Extract the (x, y) coordinate from the center of the cell holding the provided text.  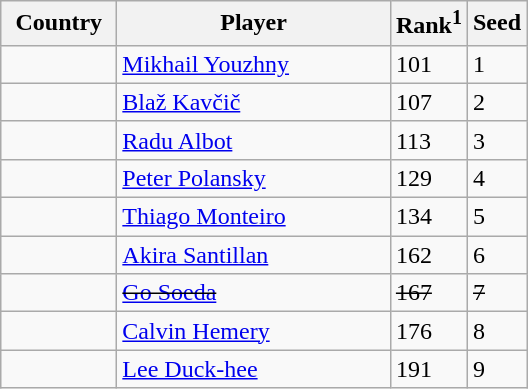
Blaž Kavčič (254, 102)
Akira Santillan (254, 255)
3 (496, 140)
4 (496, 178)
1 (496, 64)
129 (428, 178)
8 (496, 331)
Radu Albot (254, 140)
Player (254, 24)
Mikhail Youzhny (254, 64)
Lee Duck-hee (254, 369)
191 (428, 369)
Peter Polansky (254, 178)
9 (496, 369)
Seed (496, 24)
113 (428, 140)
107 (428, 102)
6 (496, 255)
162 (428, 255)
167 (428, 293)
Country (59, 24)
101 (428, 64)
176 (428, 331)
5 (496, 217)
Go Soeda (254, 293)
Thiago Monteiro (254, 217)
Calvin Hemery (254, 331)
134 (428, 217)
7 (496, 293)
Rank1 (428, 24)
2 (496, 102)
